Identify which cell holds the provided text, then report its [X, Y] central coordinate. 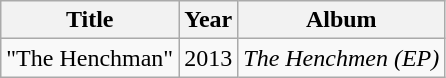
Album [342, 20]
Year [208, 20]
Title [90, 20]
"The Henchman" [90, 58]
2013 [208, 58]
The Henchmen (EP) [342, 58]
